Provide the [X, Y] coordinate of the cell's center where the given text is located.  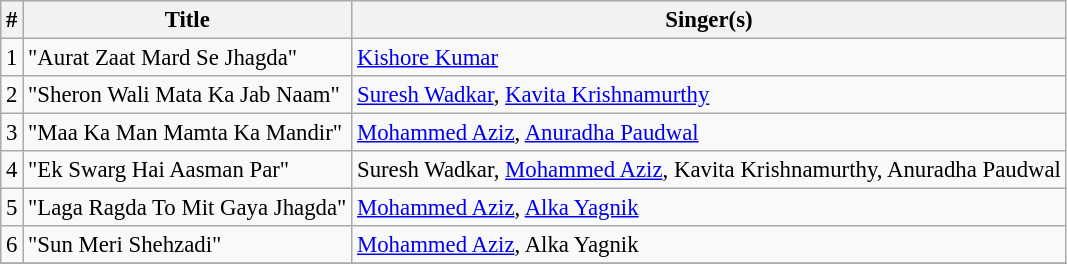
4 [12, 170]
Suresh Wadkar, Kavita Krishnamurthy [710, 95]
2 [12, 95]
"Ek Swarg Hai Aasman Par" [188, 170]
"Laga Ragda To Mit Gaya Jhagda" [188, 208]
"Sheron Wali Mata Ka Jab Naam" [188, 95]
Title [188, 20]
Kishore Kumar [710, 58]
"Sun Meri Shehzadi" [188, 245]
Singer(s) [710, 20]
"Maa Ka Man Mamta Ka Mandir" [188, 133]
6 [12, 245]
5 [12, 208]
"Aurat Zaat Mard Se Jhagda" [188, 58]
1 [12, 58]
# [12, 20]
Suresh Wadkar, Mohammed Aziz, Kavita Krishnamurthy, Anuradha Paudwal [710, 170]
3 [12, 133]
Mohammed Aziz, Anuradha Paudwal [710, 133]
